Scan for the cell matching the given text and deliver its (x, y) coordinate at center. 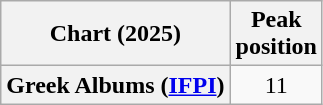
Greek Albums (IFPI) (116, 85)
11 (276, 85)
Chart (2025) (116, 34)
Peakposition (276, 34)
